Determine the [X, Y] coordinate at the center of the cell enclosing the given text.  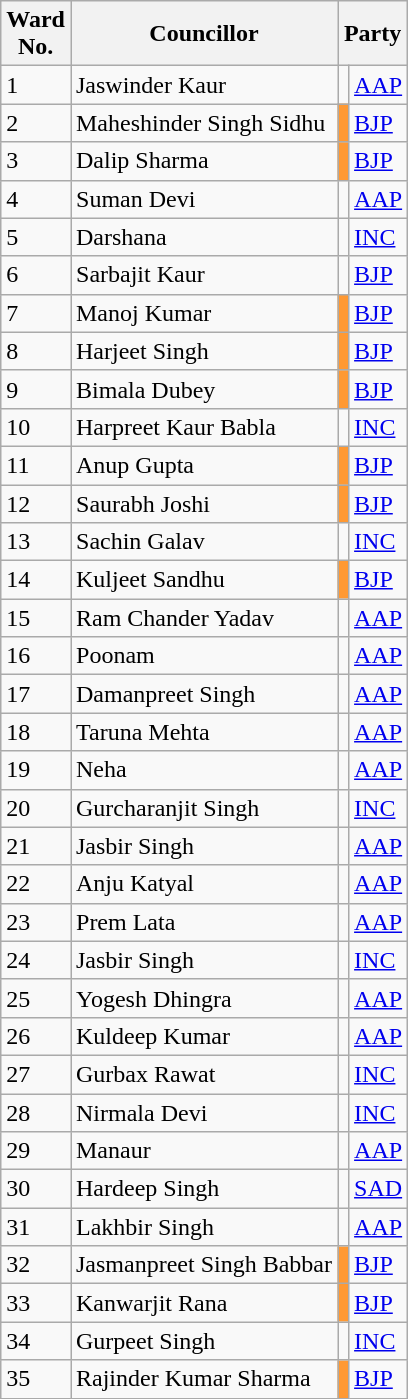
10 [36, 427]
17 [36, 694]
19 [36, 770]
34 [36, 1341]
Harpreet Kaur Babla [204, 427]
25 [36, 998]
Anju Katyal [204, 884]
Gurbax Rawat [204, 1074]
Damanpreet Singh [204, 694]
27 [36, 1074]
20 [36, 808]
7 [36, 313]
15 [36, 618]
21 [36, 846]
22 [36, 884]
12 [36, 503]
Rajinder Kumar Sharma [204, 1379]
Neha [204, 770]
Manoj Kumar [204, 313]
Ram Chander Yadav [204, 618]
2 [36, 123]
31 [36, 1227]
Jaswinder Kaur [204, 85]
Anup Gupta [204, 465]
Saurabh Joshi [204, 503]
Dalip Sharma [204, 161]
18 [36, 732]
Prem Lata [204, 922]
29 [36, 1151]
Lakhbir Singh [204, 1227]
32 [36, 1265]
14 [36, 580]
35 [36, 1379]
Yogesh Dhingra [204, 998]
Gurcharanjit Singh [204, 808]
Maheshinder Singh Sidhu [204, 123]
Suman Devi [204, 199]
1 [36, 85]
Taruna Mehta [204, 732]
WardNo. [36, 34]
Hardeep Singh [204, 1189]
Poonam [204, 656]
28 [36, 1113]
4 [36, 199]
Sachin Galav [204, 542]
Bimala Dubey [204, 389]
26 [36, 1036]
Jasmanpreet Singh Babbar [204, 1265]
16 [36, 656]
Darshana [204, 237]
Nirmala Devi [204, 1113]
3 [36, 161]
6 [36, 275]
Sarbajit Kaur [204, 275]
9 [36, 389]
33 [36, 1303]
Harjeet Singh [204, 351]
Party [373, 34]
8 [36, 351]
5 [36, 237]
Councillor [204, 34]
13 [36, 542]
11 [36, 465]
Kuldeep Kumar [204, 1036]
Kuljeet Sandhu [204, 580]
Kanwarjit Rana [204, 1303]
Manaur [204, 1151]
SAD [378, 1189]
Gurpeet Singh [204, 1341]
30 [36, 1189]
23 [36, 922]
24 [36, 960]
